Extract the [x, y] coordinate from the center of the cell holding the provided text.  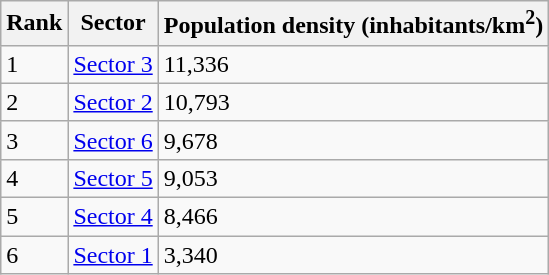
1 [34, 64]
8,466 [353, 217]
Population density (inhabitants/km2) [353, 24]
Sector 1 [113, 255]
3,340 [353, 255]
2 [34, 102]
Sector 2 [113, 102]
Rank [34, 24]
4 [34, 178]
Sector [113, 24]
Sector 6 [113, 140]
Sector 4 [113, 217]
9,053 [353, 178]
10,793 [353, 102]
5 [34, 217]
3 [34, 140]
6 [34, 255]
11,336 [353, 64]
Sector 3 [113, 64]
Sector 5 [113, 178]
9,678 [353, 140]
